For the text-containing cell, return its midpoint in [x, y] coordinate format. 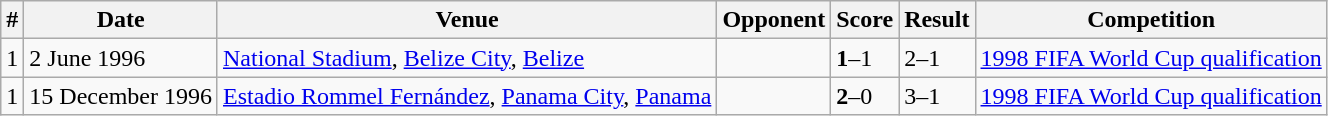
2–0 [865, 96]
Result [937, 20]
15 December 1996 [121, 96]
Date [121, 20]
Score [865, 20]
2–1 [937, 58]
Venue [466, 20]
# [12, 20]
Opponent [774, 20]
3–1 [937, 96]
Competition [1151, 20]
1–1 [865, 58]
2 June 1996 [121, 58]
Estadio Rommel Fernández, Panama City, Panama [466, 96]
National Stadium, Belize City, Belize [466, 58]
